Output the (X, Y) coordinate of the center of the cell containing the given text.  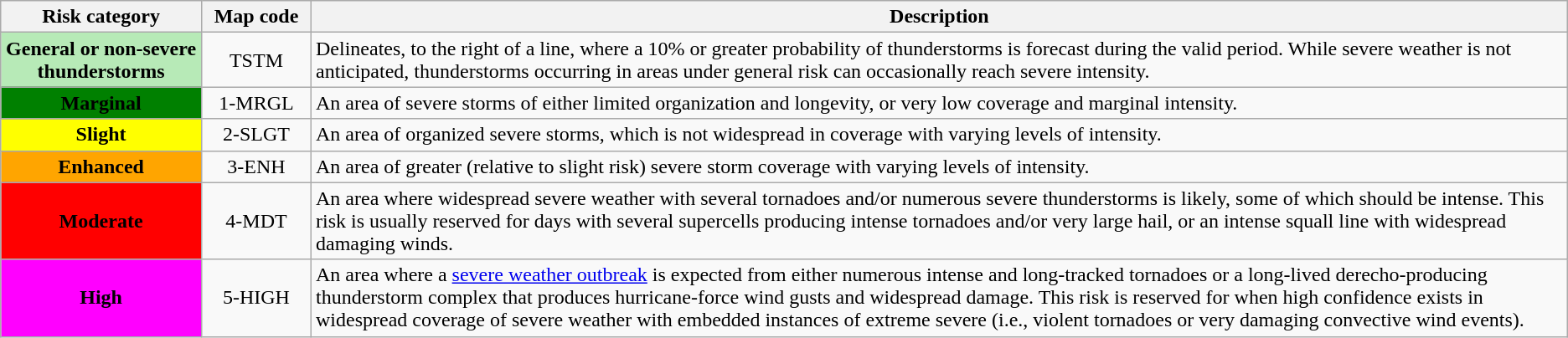
Risk category (101, 17)
Description (940, 17)
An area of severe storms of either limited organization and longevity, or very low coverage and marginal intensity. (940, 103)
3-ENH (256, 166)
2-SLGT (256, 135)
4-MDT (256, 221)
Moderate (101, 221)
High (101, 298)
General or non-severe thunderstorms (101, 60)
1-MRGL (256, 103)
Marginal (101, 103)
TSTM (256, 60)
Map code (256, 17)
Enhanced (101, 166)
An area of greater (relative to slight risk) severe storm coverage with varying levels of intensity. (940, 166)
An area of organized severe storms, which is not widespread in coverage with varying levels of intensity. (940, 135)
5-HIGH (256, 298)
Slight (101, 135)
